Provide the [x, y] coordinate of the cell's center where the given text is located.  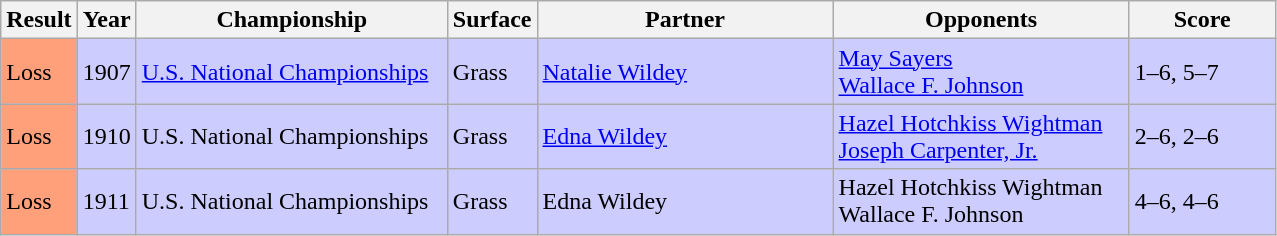
Surface [492, 20]
Natalie Wildey [685, 72]
Hazel Hotchkiss Wightman Wallace F. Johnson [981, 202]
Year [106, 20]
Hazel Hotchkiss Wightman Joseph Carpenter, Jr. [981, 136]
May Sayers Wallace F. Johnson [981, 72]
Opponents [981, 20]
2–6, 2–6 [1202, 136]
1–6, 5–7 [1202, 72]
Championship [292, 20]
1907 [106, 72]
Result [39, 20]
4–6, 4–6 [1202, 202]
1910 [106, 136]
Score [1202, 20]
1911 [106, 202]
Partner [685, 20]
